For the text-containing cell, return its midpoint in [X, Y] coordinate format. 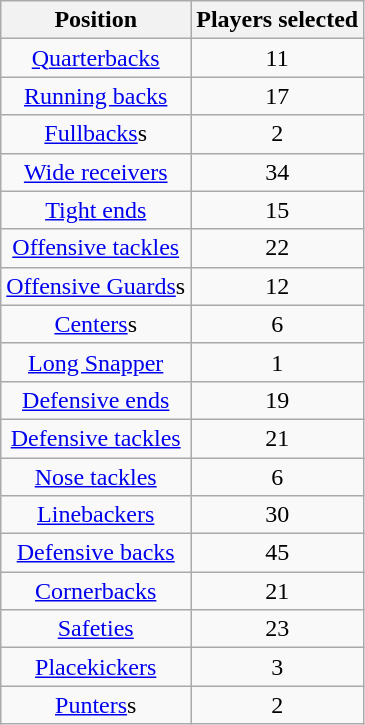
Long Snapper [96, 362]
Defensive backs [96, 553]
Linebackers [96, 515]
3 [278, 667]
17 [278, 96]
Safeties [96, 629]
Wide receivers [96, 172]
Placekickers [96, 667]
1 [278, 362]
Centerss [96, 324]
Players selected [278, 20]
Punterss [96, 705]
Defensive ends [96, 400]
Cornerbacks [96, 591]
34 [278, 172]
Position [96, 20]
15 [278, 210]
22 [278, 248]
23 [278, 629]
Offensive tackles [96, 248]
Offensive Guardss [96, 286]
Tight ends [96, 210]
11 [278, 58]
Running backs [96, 96]
45 [278, 553]
12 [278, 286]
30 [278, 515]
Fullbackss [96, 134]
Defensive tackles [96, 438]
19 [278, 400]
Nose tackles [96, 477]
Quarterbacks [96, 58]
